Detect which cell encompasses the target text, then output its [x, y] center coordinate. 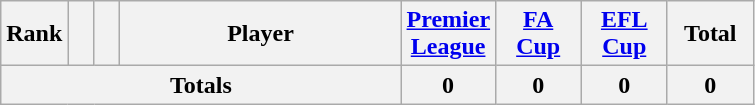
Rank [34, 34]
FA Cup [538, 34]
Premier League [448, 34]
Total [710, 34]
EFL Cup [624, 34]
Totals [201, 85]
Player [260, 34]
